Pinpoint the cell where the given text exists, returning its [X, Y] midpoint coordinate. 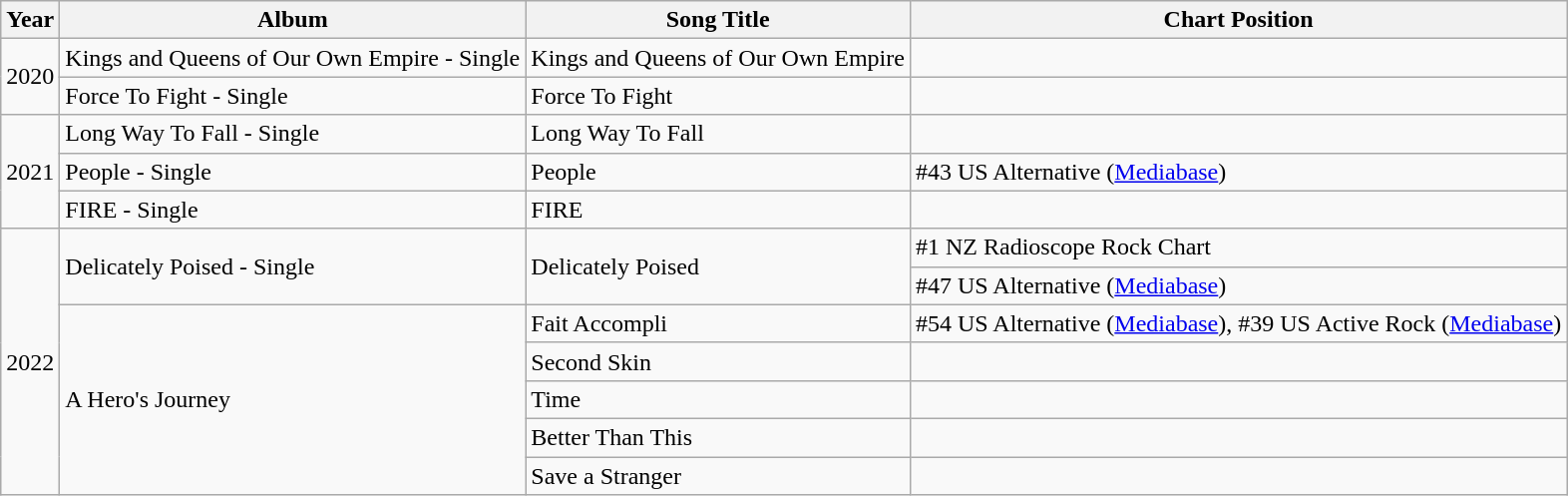
Time [718, 399]
People [718, 172]
Kings and Queens of Our Own Empire - Single [293, 58]
#43 US Alternative (Mediabase) [1238, 172]
Second Skin [718, 361]
Long Way To Fall - Single [293, 134]
2020 [30, 77]
#54 US Alternative (Mediabase), #39 US Active Rock (Mediabase) [1238, 323]
Year [30, 20]
Delicately Poised - Single [293, 266]
Delicately Poised [718, 266]
Save a Stranger [718, 476]
People - Single [293, 172]
#1 NZ Radioscope Rock Chart [1238, 248]
Force To Fight [718, 96]
Better Than This [718, 437]
Song Title [718, 20]
FIRE [718, 210]
Chart Position [1238, 20]
Force To Fight - Single [293, 96]
FIRE - Single [293, 210]
2021 [30, 172]
#47 US Alternative (Mediabase) [1238, 285]
Album [293, 20]
A Hero's Journey [293, 399]
Long Way To Fall [718, 134]
2022 [30, 361]
Kings and Queens of Our Own Empire [718, 58]
Fait Accompli [718, 323]
